For the text-containing cell, return its midpoint in (x, y) coordinate format. 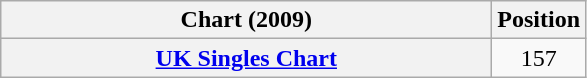
157 (539, 58)
Chart (2009) (246, 20)
UK Singles Chart (246, 58)
Position (539, 20)
